Search for the cell housing the specified text and yield its [X, Y] center coordinate. 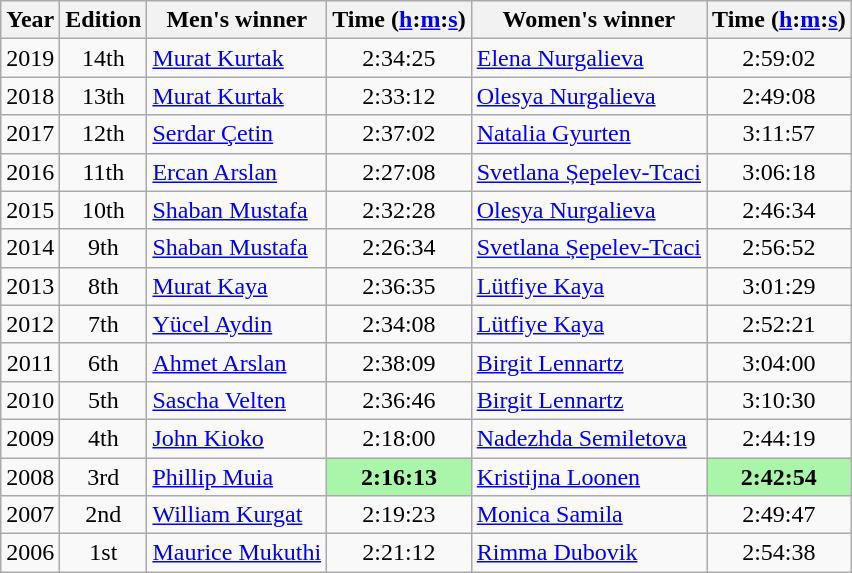
2:34:08 [400, 324]
Year [30, 20]
2016 [30, 172]
2:42:54 [780, 477]
2:18:00 [400, 438]
Murat Kaya [237, 286]
2019 [30, 58]
2007 [30, 515]
2015 [30, 210]
2:54:38 [780, 553]
8th [104, 286]
Yücel Aydin [237, 324]
2:49:08 [780, 96]
4th [104, 438]
3:11:57 [780, 134]
2:37:02 [400, 134]
5th [104, 400]
9th [104, 248]
2013 [30, 286]
6th [104, 362]
2006 [30, 553]
2:59:02 [780, 58]
2017 [30, 134]
3:10:30 [780, 400]
3rd [104, 477]
2:38:09 [400, 362]
2:16:13 [400, 477]
Rimma Dubovik [588, 553]
Ahmet Arslan [237, 362]
Kristijna Loonen [588, 477]
2:34:25 [400, 58]
Monica Samila [588, 515]
2:32:28 [400, 210]
2:36:46 [400, 400]
2:49:47 [780, 515]
Edition [104, 20]
12th [104, 134]
2:26:34 [400, 248]
Phillip Muia [237, 477]
Sascha Velten [237, 400]
2014 [30, 248]
Men's winner [237, 20]
14th [104, 58]
1st [104, 553]
Ercan Arslan [237, 172]
2009 [30, 438]
2:52:21 [780, 324]
Natalia Gyurten [588, 134]
2:56:52 [780, 248]
7th [104, 324]
William Kurgat [237, 515]
John Kioko [237, 438]
Women's winner [588, 20]
3:01:29 [780, 286]
2:33:12 [400, 96]
2:27:08 [400, 172]
2:19:23 [400, 515]
Serdar Çetin [237, 134]
2018 [30, 96]
Nadezhda Semiletova [588, 438]
2:21:12 [400, 553]
Maurice Mukuthi [237, 553]
3:04:00 [780, 362]
2:46:34 [780, 210]
3:06:18 [780, 172]
2010 [30, 400]
2nd [104, 515]
2:36:35 [400, 286]
13th [104, 96]
2008 [30, 477]
11th [104, 172]
2012 [30, 324]
2011 [30, 362]
2:44:19 [780, 438]
10th [104, 210]
Elena Nurgalieva [588, 58]
